Pinpoint the cell where the given text exists, returning its [x, y] midpoint coordinate. 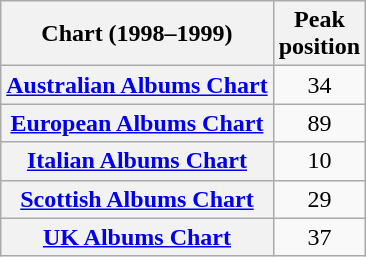
10 [319, 161]
34 [319, 85]
European Albums Chart [137, 123]
Scottish Albums Chart [137, 199]
89 [319, 123]
Peakposition [319, 34]
Chart (1998–1999) [137, 34]
UK Albums Chart [137, 237]
37 [319, 237]
29 [319, 199]
Italian Albums Chart [137, 161]
Australian Albums Chart [137, 85]
